Capture the cell that displays the provided text and extract its (x, y) central coordinate. 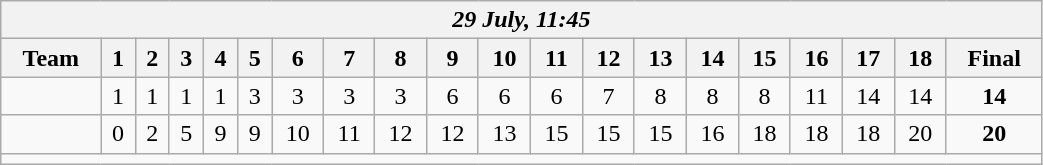
17 (868, 58)
29 July, 11:45 (522, 20)
0 (118, 134)
4 (220, 58)
Final (994, 58)
Team (51, 58)
